Identify which cell holds the provided text, then report its (x, y) central coordinate. 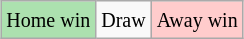
Away win (197, 20)
Draw (124, 20)
Home win (48, 20)
